Detect which cell encompasses the target text, then output its (X, Y) center coordinate. 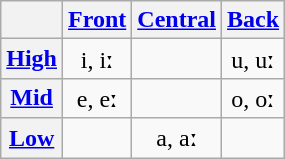
Back (254, 20)
u, uː (254, 59)
Central (177, 20)
High (32, 59)
a, aː (177, 138)
Low (32, 138)
Front (98, 20)
i, iː (98, 59)
e, eː (98, 98)
Mid (32, 98)
o, oː (254, 98)
